Find where the given text appears and provide that cell's center as (X, Y) coordinate. 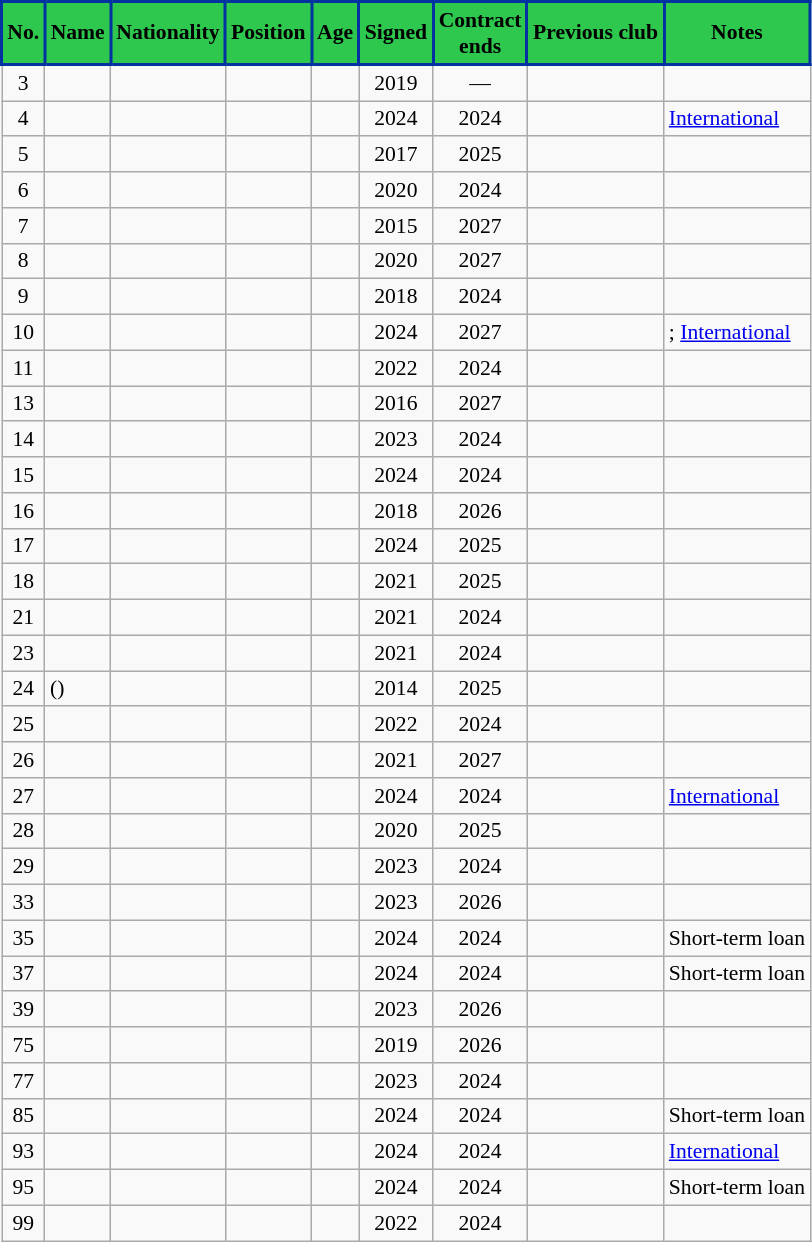
21 (24, 618)
2017 (396, 155)
6 (24, 190)
77 (24, 1081)
Name (78, 34)
8 (24, 261)
4 (24, 119)
No. (24, 34)
Age (335, 34)
Contractends (480, 34)
29 (24, 867)
25 (24, 725)
2015 (396, 226)
2016 (396, 404)
75 (24, 1045)
95 (24, 1188)
99 (24, 1223)
7 (24, 226)
Previous club (596, 34)
17 (24, 546)
14 (24, 440)
35 (24, 938)
Position (268, 34)
27 (24, 796)
— (480, 83)
85 (24, 1116)
Signed (396, 34)
33 (24, 903)
37 (24, 974)
Nationality (168, 34)
23 (24, 653)
2014 (396, 689)
28 (24, 831)
16 (24, 511)
10 (24, 333)
26 (24, 760)
15 (24, 475)
; International (737, 333)
3 (24, 83)
18 (24, 582)
5 (24, 155)
() (78, 689)
13 (24, 404)
24 (24, 689)
39 (24, 1010)
Notes (737, 34)
11 (24, 368)
93 (24, 1152)
9 (24, 297)
